From the cell containing the given text, extract its center point as [x, y] coordinate. 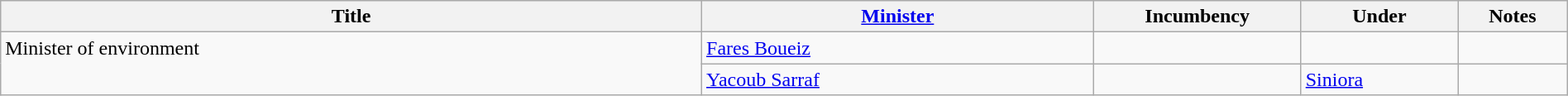
Notes [1513, 17]
Yacoub Sarraf [898, 79]
Siniora [1379, 79]
Incumbency [1198, 17]
Minister of environment [351, 64]
Minister [898, 17]
Fares Boueiz [898, 48]
Under [1379, 17]
Title [351, 17]
